From the cell containing the given text, extract its center point as [X, Y] coordinate. 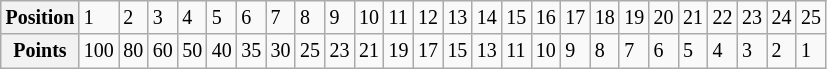
30 [280, 52]
18 [604, 18]
20 [664, 18]
80 [134, 52]
35 [250, 52]
50 [192, 52]
60 [162, 52]
12 [428, 18]
Position [40, 18]
22 [722, 18]
100 [98, 52]
14 [486, 18]
40 [222, 52]
16 [546, 18]
24 [782, 18]
Points [40, 52]
